For the text-containing cell, return its midpoint in [X, Y] coordinate format. 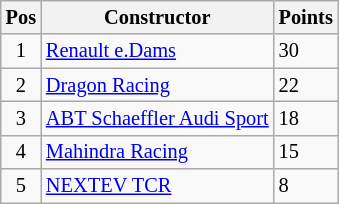
Points [306, 17]
1 [21, 51]
2 [21, 85]
Pos [21, 17]
Constructor [158, 17]
22 [306, 85]
Mahindra Racing [158, 152]
15 [306, 152]
4 [21, 152]
Dragon Racing [158, 85]
8 [306, 186]
Renault e.Dams [158, 51]
30 [306, 51]
ABT Schaeffler Audi Sport [158, 118]
18 [306, 118]
NEXTEV TCR [158, 186]
5 [21, 186]
3 [21, 118]
